For the text-containing cell, return its midpoint in [x, y] coordinate format. 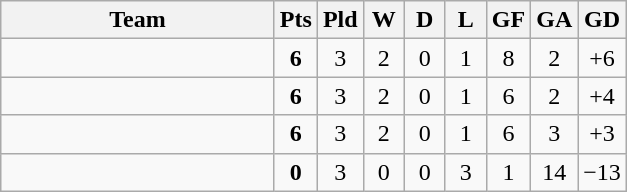
−13 [602, 172]
D [424, 20]
GD [602, 20]
Team [138, 20]
8 [508, 58]
Pts [296, 20]
L [466, 20]
14 [554, 172]
+4 [602, 96]
Pld [340, 20]
GF [508, 20]
+3 [602, 134]
GA [554, 20]
W [384, 20]
+6 [602, 58]
